Extract the (x, y) coordinate from the center of the cell holding the provided text.  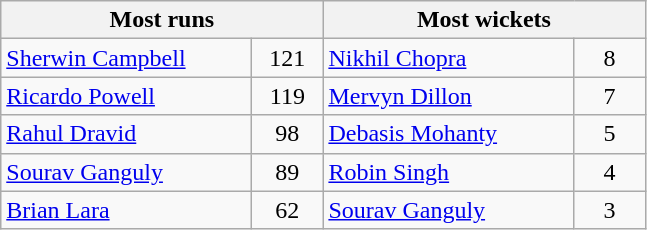
Most wickets (484, 20)
4 (610, 172)
89 (288, 172)
119 (288, 96)
5 (610, 134)
Mervyn Dillon (448, 96)
Debasis Mohanty (448, 134)
3 (610, 210)
Most runs (162, 20)
Rahul Dravid (126, 134)
Nikhil Chopra (448, 58)
Robin Singh (448, 172)
121 (288, 58)
98 (288, 134)
8 (610, 58)
Ricardo Powell (126, 96)
Sherwin Campbell (126, 58)
7 (610, 96)
62 (288, 210)
Brian Lara (126, 210)
